Capture the cell that displays the provided text and extract its (x, y) central coordinate. 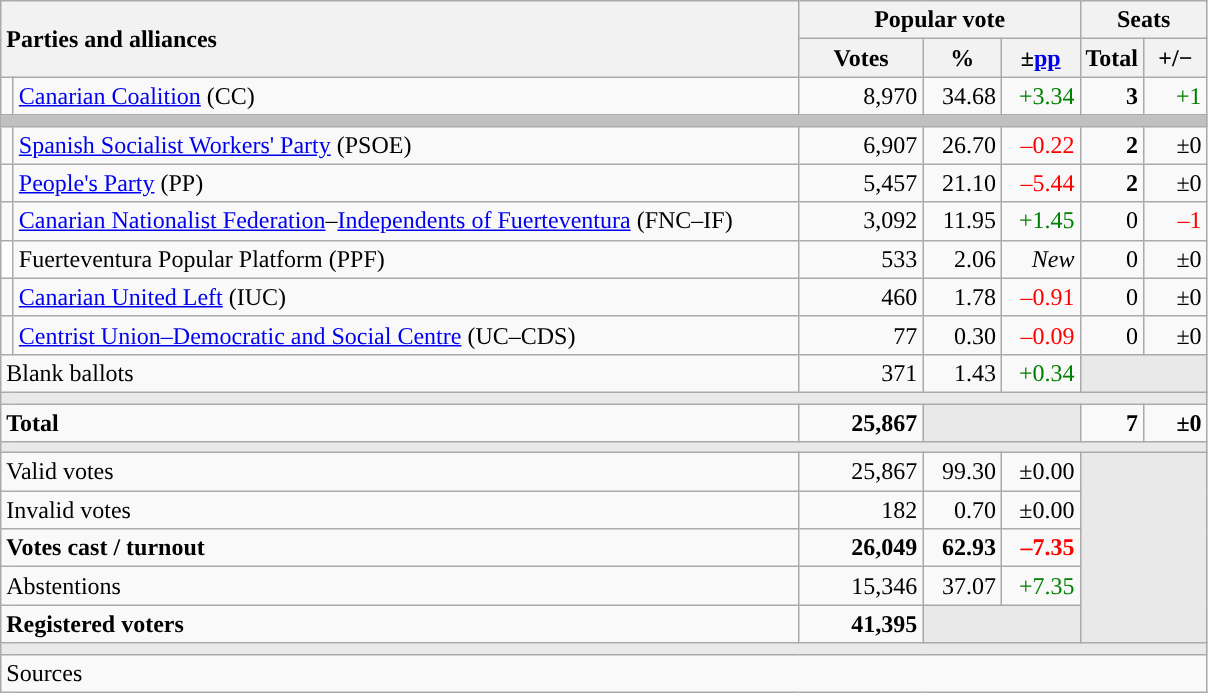
1.43 (962, 373)
26,049 (861, 548)
62.93 (962, 548)
People's Party (PP) (406, 183)
Blank ballots (400, 373)
182 (861, 510)
Spanish Socialist Workers' Party (PSOE) (406, 145)
21.10 (962, 183)
1.78 (962, 297)
–5.44 (1040, 183)
533 (861, 259)
15,346 (861, 586)
Invalid votes (400, 510)
26.70 (962, 145)
–1 (1176, 221)
% (962, 58)
99.30 (962, 472)
+7.35 (1040, 586)
–7.35 (1040, 548)
Votes (861, 58)
3 (1112, 96)
±pp (1040, 58)
77 (861, 335)
Fuerteventura Popular Platform (PPF) (406, 259)
+0.34 (1040, 373)
11.95 (962, 221)
37.07 (962, 586)
34.68 (962, 96)
Canarian Nationalist Federation–Independents of Fuerteventura (FNC–IF) (406, 221)
7 (1112, 423)
0.70 (962, 510)
–0.91 (1040, 297)
41,395 (861, 624)
5,457 (861, 183)
8,970 (861, 96)
Canarian United Left (IUC) (406, 297)
Parties and alliances (400, 39)
+/− (1176, 58)
New (1040, 259)
Seats (1144, 20)
3,092 (861, 221)
460 (861, 297)
371 (861, 373)
0.30 (962, 335)
–0.22 (1040, 145)
–0.09 (1040, 335)
+3.34 (1040, 96)
+1.45 (1040, 221)
Sources (604, 673)
Canarian Coalition (CC) (406, 96)
+1 (1176, 96)
Popular vote (940, 20)
Votes cast / turnout (400, 548)
Valid votes (400, 472)
Centrist Union–Democratic and Social Centre (UC–CDS) (406, 335)
2.06 (962, 259)
Abstentions (400, 586)
Registered voters (400, 624)
6,907 (861, 145)
